Search for the cell housing the specified text and yield its [x, y] center coordinate. 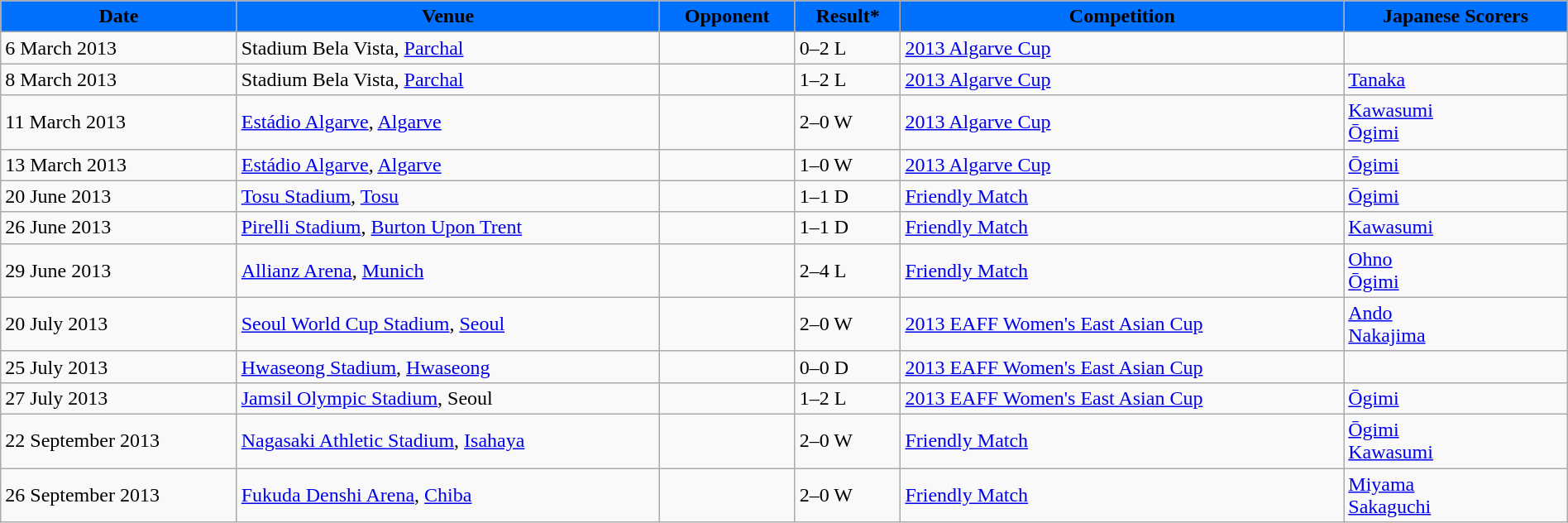
Ohno Ōgimi [1456, 270]
Result* [848, 17]
Kawasumi Ōgimi [1456, 122]
11 March 2013 [119, 122]
Tosu Stadium, Tosu [448, 196]
27 July 2013 [119, 398]
Date [119, 17]
Seoul World Cup Stadium, Seoul [448, 324]
Tanaka [1456, 79]
2–4 L [848, 270]
0–2 L [848, 48]
Miyama Sakaguchi [1456, 495]
26 September 2013 [119, 495]
25 July 2013 [119, 367]
6 March 2013 [119, 48]
Hwaseong Stadium, Hwaseong [448, 367]
Opponent [727, 17]
Venue [448, 17]
Jamsil Olympic Stadium, Seoul [448, 398]
Kawasumi [1456, 228]
Fukuda Denshi Arena, Chiba [448, 495]
8 March 2013 [119, 79]
26 June 2013 [119, 228]
Nagasaki Athletic Stadium, Isahaya [448, 440]
Competition [1122, 17]
22 September 2013 [119, 440]
Allianz Arena, Munich [448, 270]
29 June 2013 [119, 270]
1–0 W [848, 165]
Japanese Scorers [1456, 17]
20 July 2013 [119, 324]
Ōgimi Kawasumi [1456, 440]
20 June 2013 [119, 196]
Ando Nakajima [1456, 324]
Pirelli Stadium, Burton Upon Trent [448, 228]
0–0 D [848, 367]
13 March 2013 [119, 165]
